From the cell containing the given text, extract its center point as (X, Y) coordinate. 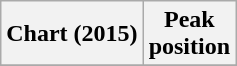
Chart (2015) (72, 34)
Peakposition (189, 34)
